Identify which cell holds the provided text, then report its [x, y] central coordinate. 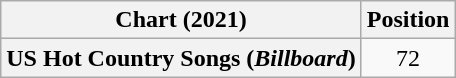
Position [408, 20]
US Hot Country Songs (Billboard) [181, 58]
72 [408, 58]
Chart (2021) [181, 20]
